Extract the [x, y] coordinate from the center of the cell holding the provided text.  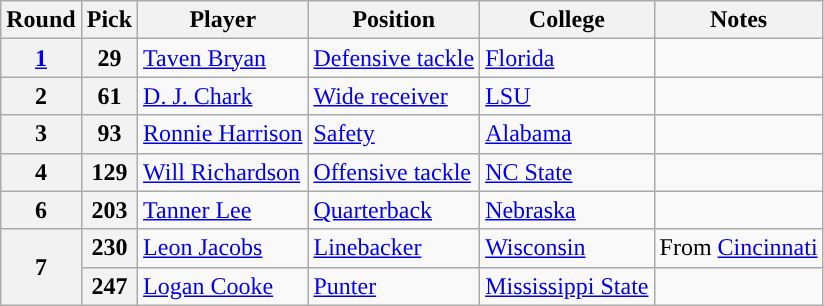
Notes [738, 20]
1 [41, 58]
4 [41, 172]
Safety [394, 134]
203 [109, 210]
Punter [394, 286]
Nebraska [567, 210]
2 [41, 96]
Round [41, 20]
Ronnie Harrison [223, 134]
LSU [567, 96]
Tanner Lee [223, 210]
129 [109, 172]
93 [109, 134]
Alabama [567, 134]
Position [394, 20]
Quarterback [394, 210]
Leon Jacobs [223, 248]
Taven Bryan [223, 58]
From Cincinnati [738, 248]
Pick [109, 20]
247 [109, 286]
Florida [567, 58]
Wide receiver [394, 96]
230 [109, 248]
Logan Cooke [223, 286]
Player [223, 20]
3 [41, 134]
NC State [567, 172]
Will Richardson [223, 172]
7 [41, 267]
Mississippi State [567, 286]
Wisconsin [567, 248]
Defensive tackle [394, 58]
29 [109, 58]
Linebacker [394, 248]
6 [41, 210]
61 [109, 96]
D. J. Chark [223, 96]
Offensive tackle [394, 172]
College [567, 20]
